For the text-containing cell, return its midpoint in (X, Y) coordinate format. 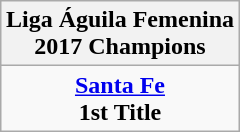
Liga Águila Femenina2017 Champions (120, 34)
Santa Fe1st Title (120, 98)
